Determine the [x, y] coordinate at the center of the cell enclosing the given text.  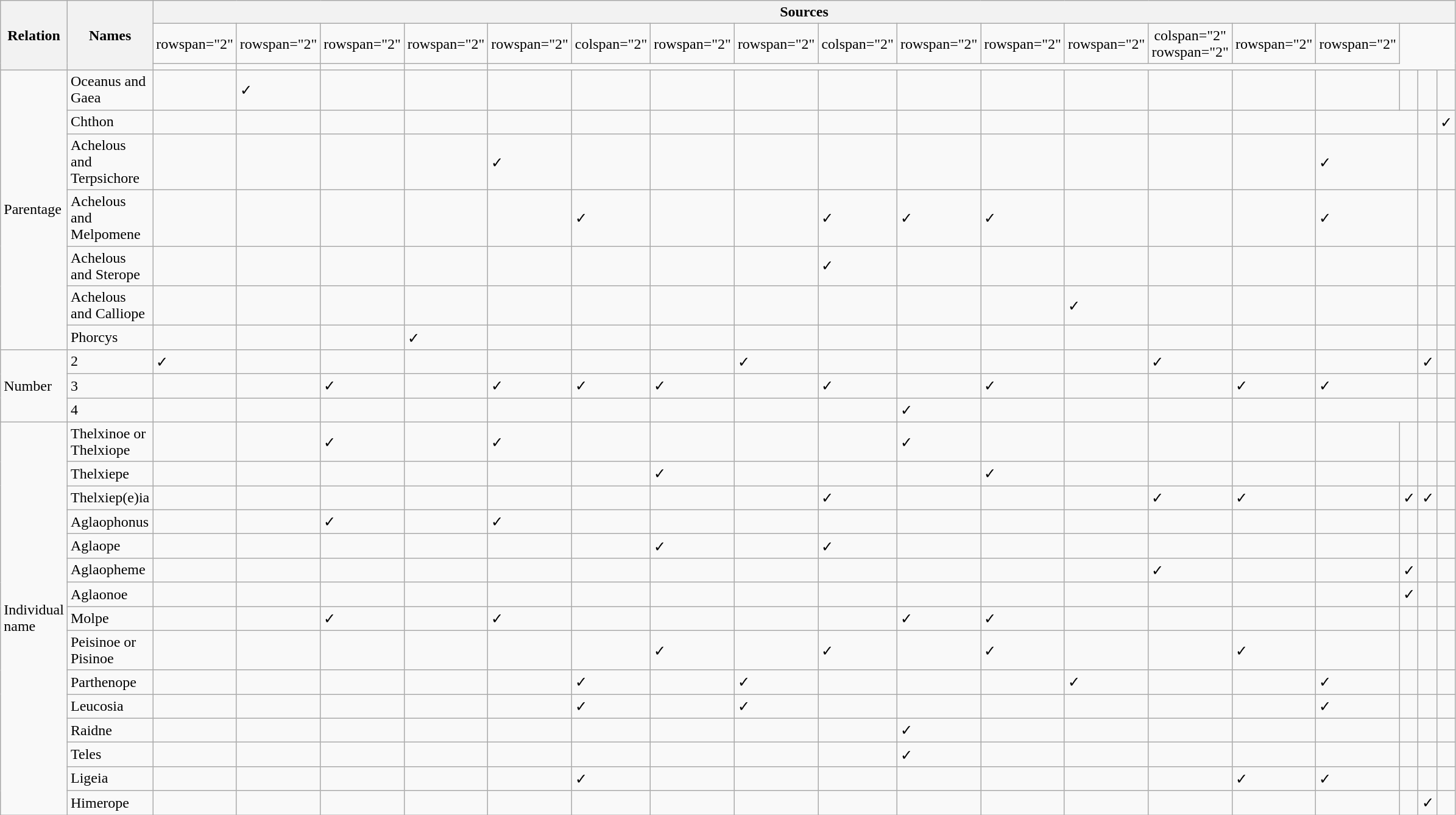
Aglaophonus [110, 522]
4 [110, 410]
Sources [804, 12]
Himerope [110, 803]
Aglaopheme [110, 570]
Individual name [34, 618]
Teles [110, 755]
Phorcys [110, 338]
Achelous and Sterope [110, 266]
Molpe [110, 618]
colspan="2" rowspan="2" [1190, 44]
Achelous and Terpsichore [110, 162]
Thelxiepe [110, 474]
Chthon [110, 122]
Aglaope [110, 546]
Thelxinoe or Thelxiope [110, 441]
Relation [34, 35]
Names [110, 35]
Achelous and Calliope [110, 306]
Oceanus and Gaea [110, 90]
Number [34, 385]
Peisinoe or Pisinoe [110, 650]
Parentage [34, 210]
Raidne [110, 730]
3 [110, 386]
Achelous and Melpomene [110, 218]
Parthenope [110, 682]
Leucosia [110, 706]
Ligeia [110, 778]
2 [110, 361]
Aglaonoe [110, 594]
Thelxiep(e)ia [110, 498]
